Extract the (X, Y) coordinate from the center of the cell holding the provided text.  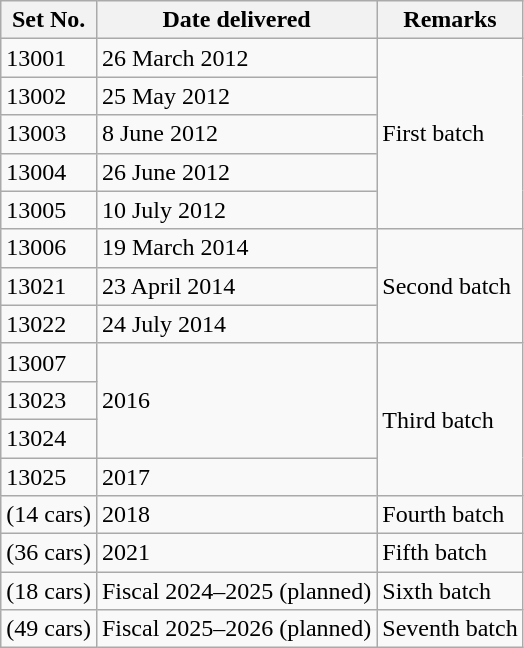
26 June 2012 (236, 172)
Second batch (450, 286)
8 June 2012 (236, 134)
Sixth batch (450, 591)
26 March 2012 (236, 58)
19 March 2014 (236, 248)
24 July 2014 (236, 324)
2016 (236, 400)
13007 (49, 362)
13005 (49, 210)
10 July 2012 (236, 210)
13025 (49, 477)
First batch (450, 134)
Date delivered (236, 20)
(36 cars) (49, 553)
13004 (49, 172)
2021 (236, 553)
23 April 2014 (236, 286)
(14 cars) (49, 515)
13003 (49, 134)
13002 (49, 96)
Set No. (49, 20)
13024 (49, 438)
Fifth batch (450, 553)
2018 (236, 515)
(49 cars) (49, 629)
13023 (49, 400)
Fiscal 2024–2025 (planned) (236, 591)
Seventh batch (450, 629)
13022 (49, 324)
13021 (49, 286)
Fiscal 2025–2026 (planned) (236, 629)
Fourth batch (450, 515)
2017 (236, 477)
13001 (49, 58)
13006 (49, 248)
Remarks (450, 20)
25 May 2012 (236, 96)
Third batch (450, 419)
(18 cars) (49, 591)
